Extract the [X, Y] coordinate from the center of the cell holding the provided text.  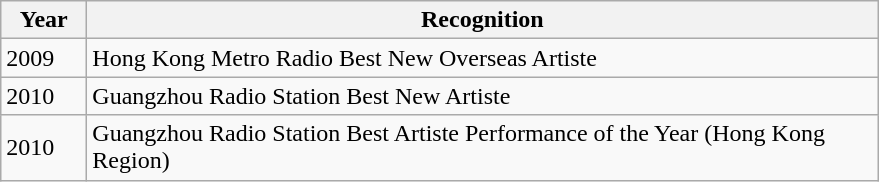
Year [44, 20]
Recognition [482, 20]
Guangzhou Radio Station Best Artiste Performance of the Year (Hong Kong Region) [482, 148]
Guangzhou Radio Station Best New Artiste [482, 96]
2009 [44, 58]
Hong Kong Metro Radio Best New Overseas Artiste [482, 58]
